Output the (x, y) coordinate of the center of the cell containing the given text.  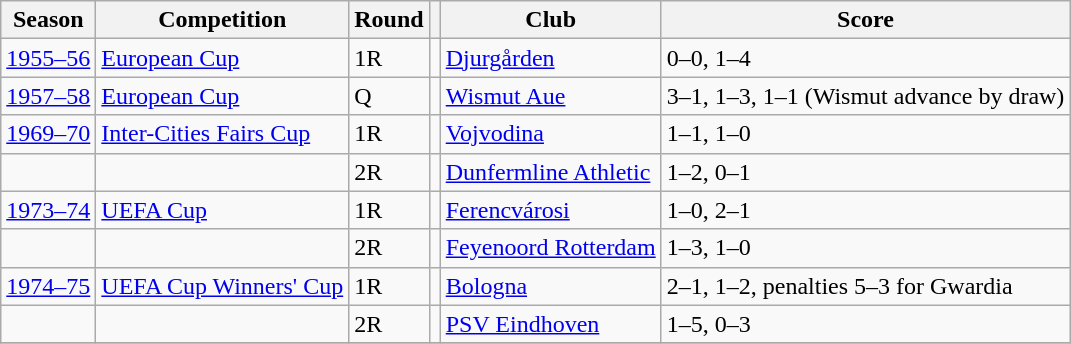
1973–74 (48, 210)
1–1, 1–0 (866, 134)
Inter-Cities Fairs Cup (222, 134)
PSV Eindhoven (550, 324)
1–2, 0–1 (866, 172)
Feyenoord Rotterdam (550, 248)
3–1, 1–3, 1–1 (Wismut advance by draw) (866, 96)
Djurgården (550, 58)
Wismut Aue (550, 96)
Bologna (550, 286)
1974–75 (48, 286)
1969–70 (48, 134)
Club (550, 20)
Season (48, 20)
Dunfermline Athletic (550, 172)
0–0, 1–4 (866, 58)
2–1, 1–2, penalties 5–3 for Gwardia (866, 286)
UEFA Cup (222, 210)
Vojvodina (550, 134)
Q (389, 96)
1955–56 (48, 58)
Competition (222, 20)
1–3, 1–0 (866, 248)
1957–58 (48, 96)
UEFA Cup Winners' Cup (222, 286)
1–0, 2–1 (866, 210)
1–5, 0–3 (866, 324)
Ferencvárosi (550, 210)
Round (389, 20)
Score (866, 20)
